Determine the [x, y] coordinate at the center of the cell enclosing the given text.  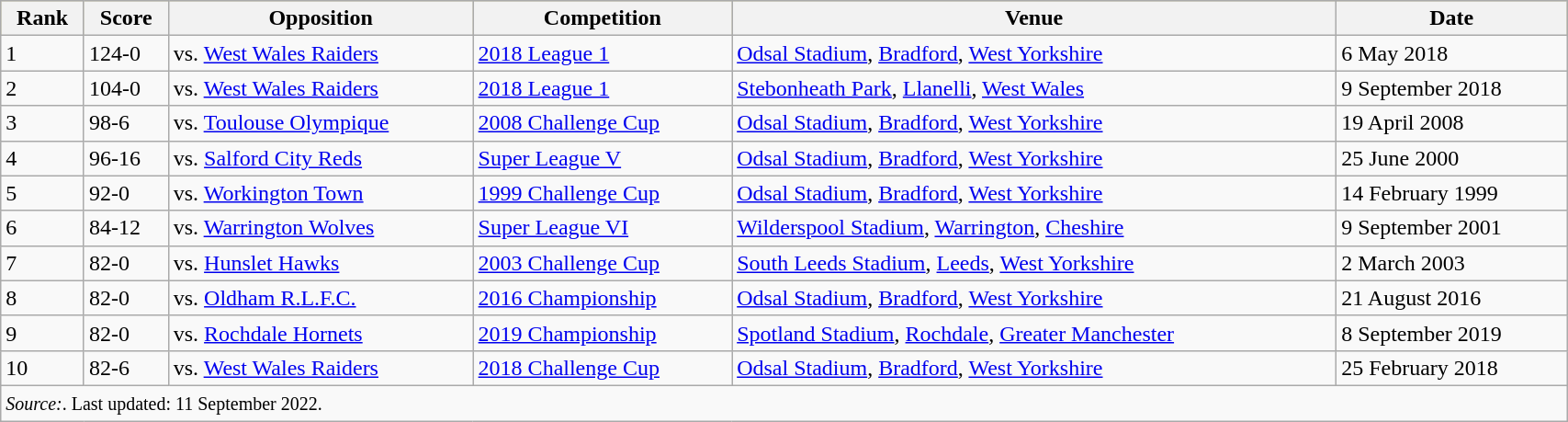
Super League VI [603, 228]
8 September 2019 [1451, 333]
8 [42, 298]
25 February 2018 [1451, 368]
vs. Salford City Reds [321, 158]
82-6 [126, 368]
vs. Rochdale Hornets [321, 333]
10 [42, 368]
Wilderspool Stadium, Warrington, Cheshire [1034, 228]
9 September 2018 [1451, 88]
Date [1451, 18]
2 March 2003 [1451, 263]
2 [42, 88]
104-0 [126, 88]
92-0 [126, 193]
2016 Championship [603, 298]
21 August 2016 [1451, 298]
9 September 2001 [1451, 228]
Spotland Stadium, Rochdale, Greater Manchester [1034, 333]
1 [42, 53]
Opposition [321, 18]
South Leeds Stadium, Leeds, West Yorkshire [1034, 263]
vs. Warrington Wolves [321, 228]
2019 Championship [603, 333]
Stebonheath Park, Llanelli, West Wales [1034, 88]
2018 Challenge Cup [603, 368]
vs. Workington Town [321, 193]
96-16 [126, 158]
2003 Challenge Cup [603, 263]
1999 Challenge Cup [603, 193]
Score [126, 18]
vs. Oldham R.L.F.C. [321, 298]
Competition [603, 18]
4 [42, 158]
Super League V [603, 158]
vs. Hunslet Hawks [321, 263]
6 [42, 228]
vs. Toulouse Olympique [321, 123]
2008 Challenge Cup [603, 123]
5 [42, 193]
19 April 2008 [1451, 123]
Venue [1034, 18]
6 May 2018 [1451, 53]
124-0 [126, 53]
25 June 2000 [1451, 158]
7 [42, 263]
Rank [42, 18]
Source:. Last updated: 11 September 2022. [784, 403]
3 [42, 123]
84-12 [126, 228]
14 February 1999 [1451, 193]
9 [42, 333]
98-6 [126, 123]
